Extract the (X, Y) coordinate from the center of the cell holding the provided text.  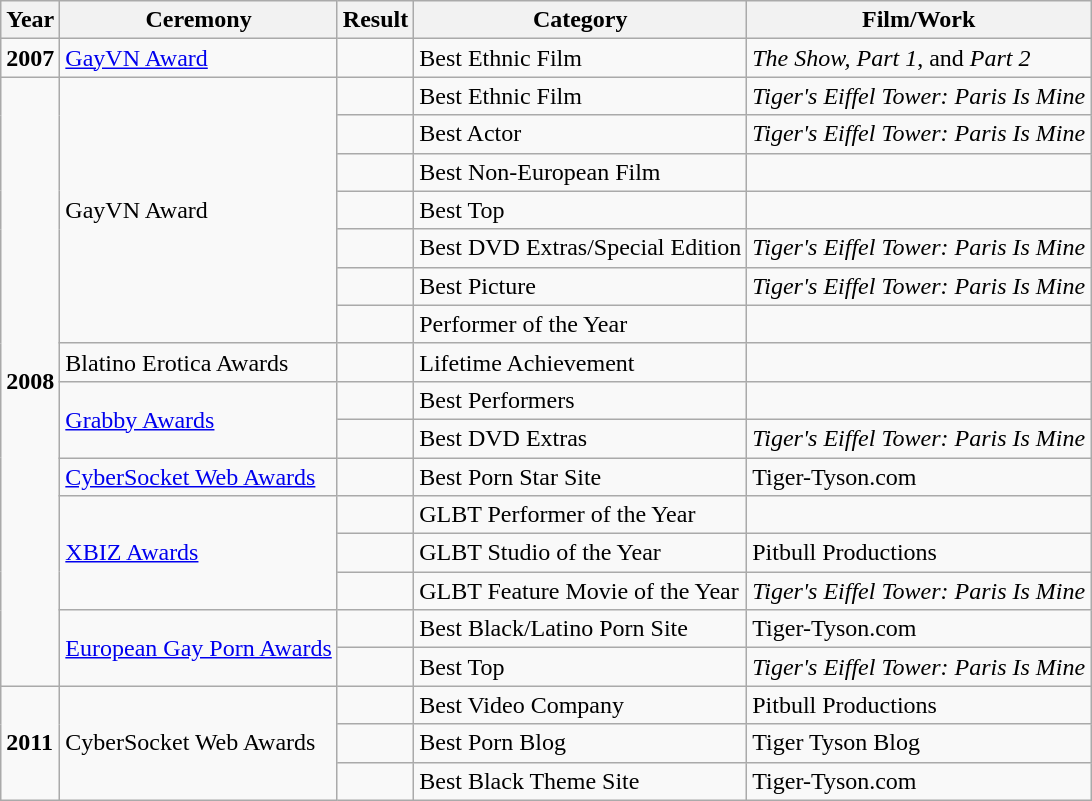
Best Video Company (580, 705)
European Gay Porn Awards (198, 648)
Best Non-European Film (580, 172)
GLBT Studio of the Year (580, 553)
Best DVD Extras (580, 438)
Best Porn Blog (580, 743)
Category (580, 20)
The Show, Part 1, and Part 2 (919, 58)
GLBT Feature Movie of the Year (580, 591)
Ceremony (198, 20)
Tiger Tyson Blog (919, 743)
2008 (30, 382)
Grabby Awards (198, 419)
Best Picture (580, 286)
Best Actor (580, 134)
Lifetime Achievement (580, 362)
XBIZ Awards (198, 553)
Performer of the Year (580, 324)
GLBT Performer of the Year (580, 515)
2007 (30, 58)
Year (30, 20)
Result (375, 20)
Best Performers (580, 400)
Best Porn Star Site (580, 477)
Best Black Theme Site (580, 781)
Film/Work (919, 20)
2011 (30, 743)
Best DVD Extras/Special Edition (580, 248)
Best Black/Latino Porn Site (580, 629)
Blatino Erotica Awards (198, 362)
